Scan for the cell matching the given text and deliver its [x, y] coordinate at center. 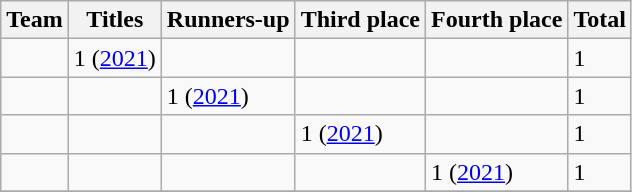
Third place [360, 20]
Titles [114, 20]
Runners-up [228, 20]
Team [35, 20]
Total [600, 20]
Fourth place [497, 20]
